For the text-containing cell, return its midpoint in (X, Y) coordinate format. 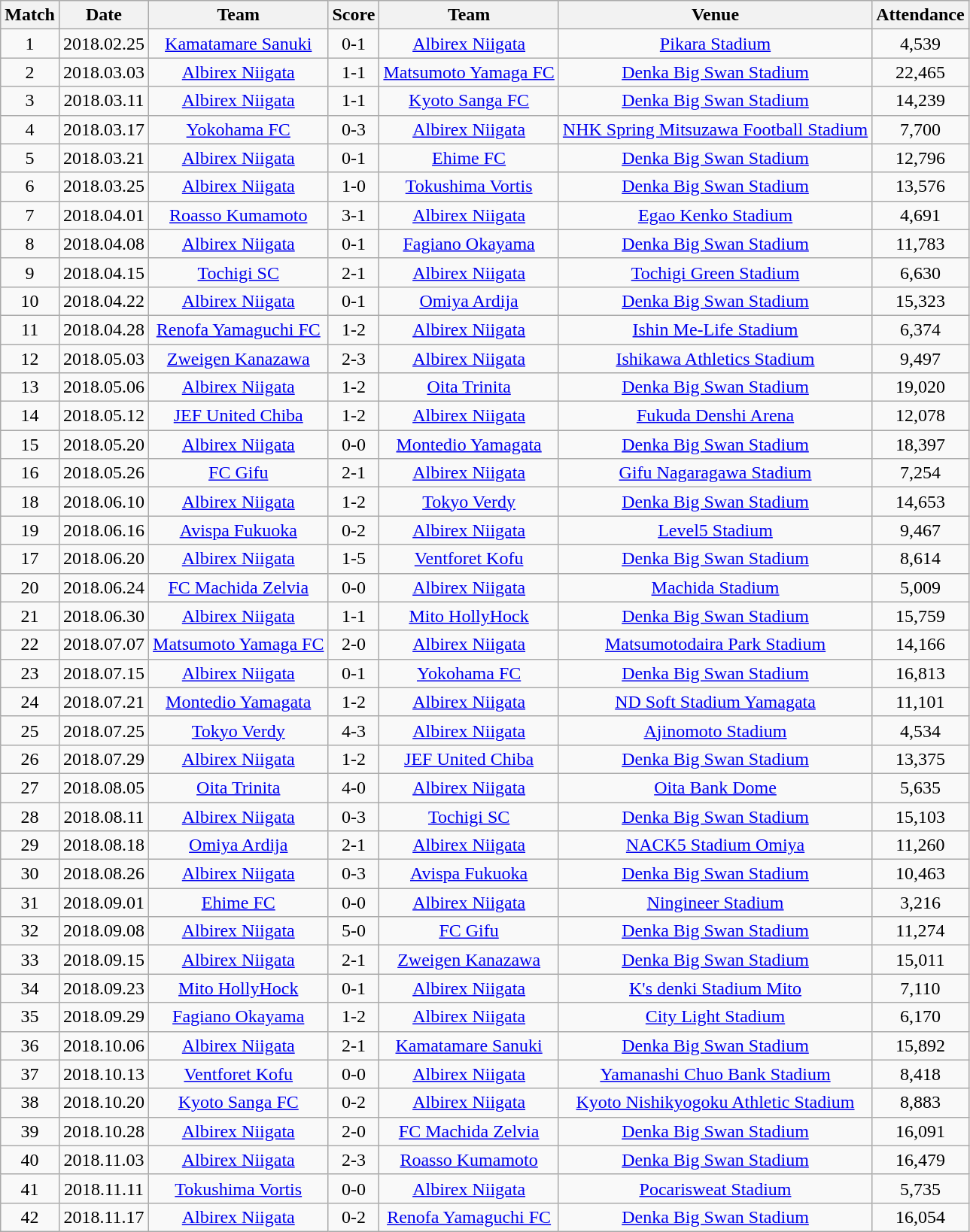
2018.09.29 (104, 1017)
2018.11.03 (104, 1160)
4-0 (354, 787)
35 (30, 1017)
2018.04.01 (104, 215)
3-1 (354, 215)
18 (30, 502)
25 (30, 730)
6,374 (920, 329)
2018.10.06 (104, 1045)
42 (30, 1217)
2018.03.17 (104, 129)
16,091 (920, 1131)
12,796 (920, 158)
2018.04.08 (104, 244)
15,103 (920, 816)
4,539 (920, 44)
2018.09.08 (104, 931)
5,635 (920, 787)
15,759 (920, 616)
2018.04.28 (104, 329)
7,254 (920, 473)
2018.03.03 (104, 72)
5,009 (920, 587)
8,418 (920, 1074)
11,101 (920, 702)
2018.06.10 (104, 502)
2018.08.26 (104, 874)
23 (30, 673)
16 (30, 473)
Yamanashi Chuo Bank Stadium (715, 1074)
31 (30, 903)
2018.10.28 (104, 1131)
City Light Stadium (715, 1017)
15 (30, 445)
Ishin Me-Life Stadium (715, 329)
11,274 (920, 931)
14,239 (920, 101)
4 (30, 129)
11 (30, 329)
2 (30, 72)
8,614 (920, 559)
3 (30, 101)
Ningineer Stadium (715, 903)
15,011 (920, 960)
14 (30, 416)
19 (30, 530)
21 (30, 616)
ND Soft Stadium Yamagata (715, 702)
28 (30, 816)
2018.07.21 (104, 702)
37 (30, 1074)
NACK5 Stadium Omiya (715, 845)
2018.07.29 (104, 759)
15,323 (920, 301)
14,653 (920, 502)
2018.07.25 (104, 730)
Date (104, 15)
26 (30, 759)
Venue (715, 15)
Level5 Stadium (715, 530)
9,497 (920, 359)
9,467 (920, 530)
NHK Spring Mitsuzawa Football Stadium (715, 129)
38 (30, 1103)
2018.09.15 (104, 960)
2018.05.20 (104, 445)
12,078 (920, 416)
1-0 (354, 187)
2018.08.11 (104, 816)
41 (30, 1188)
8 (30, 244)
Match (30, 15)
K's denki Stadium Mito (715, 988)
30 (30, 874)
Egao Kenko Stadium (715, 215)
2018.11.17 (104, 1217)
6 (30, 187)
22,465 (920, 72)
13 (30, 387)
3,216 (920, 903)
5,735 (920, 1188)
2018.10.13 (104, 1074)
2018.03.25 (104, 187)
24 (30, 702)
12 (30, 359)
8,883 (920, 1103)
Machida Stadium (715, 587)
Ishikawa Athletics Stadium (715, 359)
1 (30, 44)
34 (30, 988)
13,375 (920, 759)
9 (30, 272)
Attendance (920, 15)
2018.06.16 (104, 530)
Gifu Nagaragawa Stadium (715, 473)
2018.02.25 (104, 44)
2018.08.18 (104, 845)
5-0 (354, 931)
10 (30, 301)
4,534 (920, 730)
18,397 (920, 445)
4-3 (354, 730)
22 (30, 645)
2018.08.05 (104, 787)
10,463 (920, 874)
2018.06.20 (104, 559)
2018.07.07 (104, 645)
19,020 (920, 387)
13,576 (920, 187)
2018.09.01 (104, 903)
Score (354, 15)
16,479 (920, 1160)
6,170 (920, 1017)
15,892 (920, 1045)
5 (30, 158)
16,054 (920, 1217)
Pikara Stadium (715, 44)
32 (30, 931)
2018.04.15 (104, 272)
Tochigi Green Stadium (715, 272)
2018.04.22 (104, 301)
2018.06.30 (104, 616)
2018.05.06 (104, 387)
2018.05.26 (104, 473)
2018.05.03 (104, 359)
Fukuda Denshi Arena (715, 416)
7,110 (920, 988)
20 (30, 587)
2018.05.12 (104, 416)
6,630 (920, 272)
2018.07.15 (104, 673)
1-5 (354, 559)
27 (30, 787)
Ajinomoto Stadium (715, 730)
7,700 (920, 129)
2018.03.11 (104, 101)
11,260 (920, 845)
Oita Bank Dome (715, 787)
29 (30, 845)
33 (30, 960)
16,813 (920, 673)
14,166 (920, 645)
2018.10.20 (104, 1103)
Kyoto Nishikyogoku Athletic Stadium (715, 1103)
Pocarisweat Stadium (715, 1188)
2018.09.23 (104, 988)
2018.11.11 (104, 1188)
36 (30, 1045)
11,783 (920, 244)
7 (30, 215)
17 (30, 559)
39 (30, 1131)
4,691 (920, 215)
40 (30, 1160)
Matsumotodaira Park Stadium (715, 645)
2018.03.21 (104, 158)
2018.06.24 (104, 587)
